Output the [X, Y] coordinate of the center of the cell containing the given text.  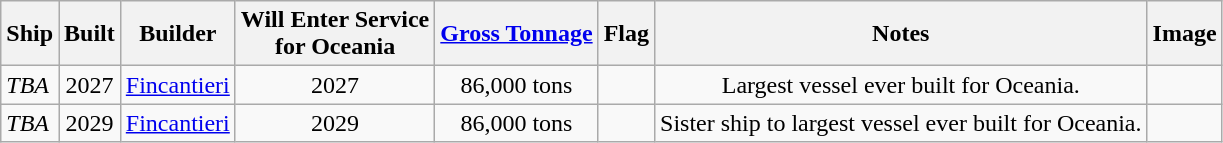
Largest vessel ever built for Oceania. [901, 85]
Ship [30, 34]
Built [90, 34]
Gross Tonnage [516, 34]
Notes [901, 34]
Sister ship to largest vessel ever built for Oceania. [901, 123]
Flag [626, 34]
Will Enter Servicefor Oceania [334, 34]
Image [1184, 34]
Builder [178, 34]
